For the text-containing cell, return its midpoint in [x, y] coordinate format. 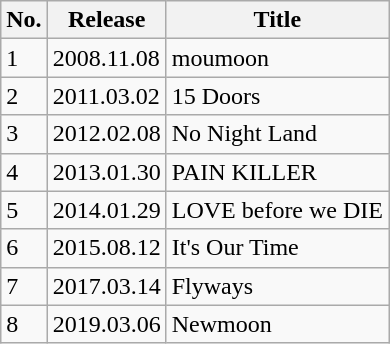
6 [24, 248]
2008.11.08 [106, 58]
8 [24, 324]
LOVE before we DIE [277, 210]
15 Doors [277, 96]
2014.01.29 [106, 210]
7 [24, 286]
5 [24, 210]
2012.02.08 [106, 134]
PAIN KILLER [277, 172]
2019.03.06 [106, 324]
1 [24, 58]
2015.08.12 [106, 248]
Flyways [277, 286]
Release [106, 20]
moumoon [277, 58]
3 [24, 134]
No. [24, 20]
It's Our Time [277, 248]
No Night Land [277, 134]
Newmoon [277, 324]
2013.01.30 [106, 172]
2017.03.14 [106, 286]
2011.03.02 [106, 96]
4 [24, 172]
Title [277, 20]
2 [24, 96]
